Detect which cell encompasses the target text, then output its [x, y] center coordinate. 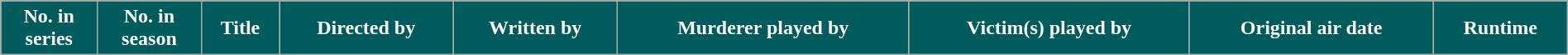
Original air date [1312, 28]
Written by [536, 28]
No. inseason [150, 28]
Title [240, 28]
Runtime [1500, 28]
Murderer played by [763, 28]
Victim(s) played by [1049, 28]
Directed by [366, 28]
No. inseries [50, 28]
